For the text-containing cell, return its midpoint in (X, Y) coordinate format. 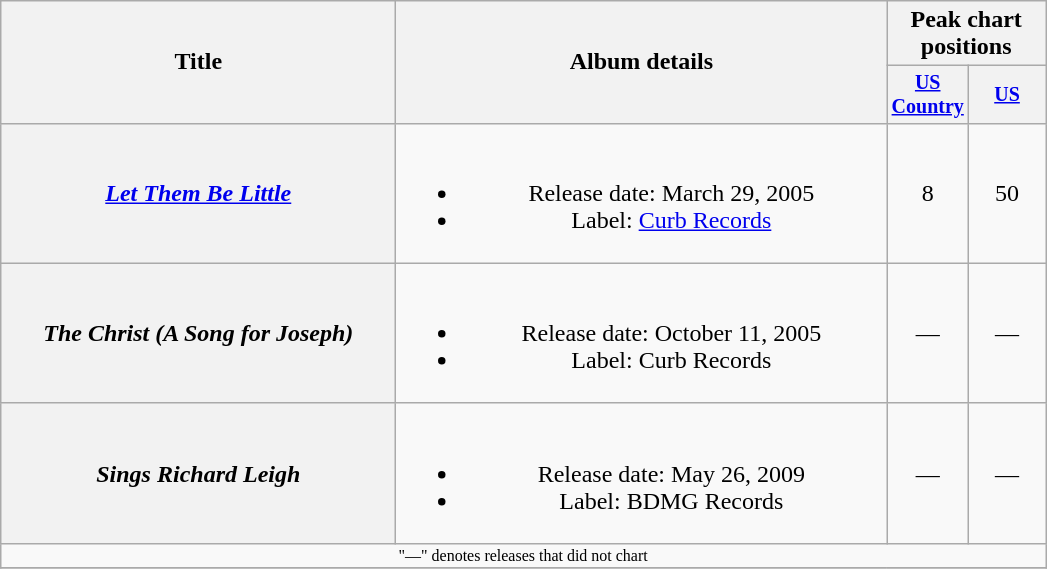
Title (198, 62)
US (1008, 94)
8 (928, 193)
Release date: May 26, 2009Label: BDMG Records (642, 473)
Album details (642, 62)
50 (1008, 193)
"—" denotes releases that did not chart (524, 555)
Let Them Be Little (198, 193)
US Country (928, 94)
Release date: October 11, 2005Label: Curb Records (642, 333)
The Christ (A Song for Joseph) (198, 333)
Release date: March 29, 2005Label: Curb Records (642, 193)
Peak chartpositions (966, 34)
Sings Richard Leigh (198, 473)
